Pinpoint the cell where the given text exists, returning its [x, y] midpoint coordinate. 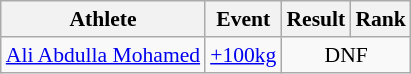
+100kg [243, 55]
DNF [346, 55]
Result [316, 19]
Athlete [103, 19]
Rank [380, 19]
Event [243, 19]
Ali Abdulla Mohamed [103, 55]
